Capture the cell that displays the provided text and extract its [X, Y] central coordinate. 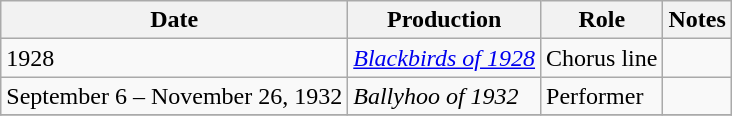
September 6 – November 26, 1932 [174, 96]
Performer [602, 96]
Notes [697, 20]
Chorus line [602, 58]
Ballyhoo of 1932 [444, 96]
Blackbirds of 1928 [444, 58]
Role [602, 20]
Production [444, 20]
1928 [174, 58]
Date [174, 20]
